Pinpoint the cell where the given text exists, returning its (x, y) midpoint coordinate. 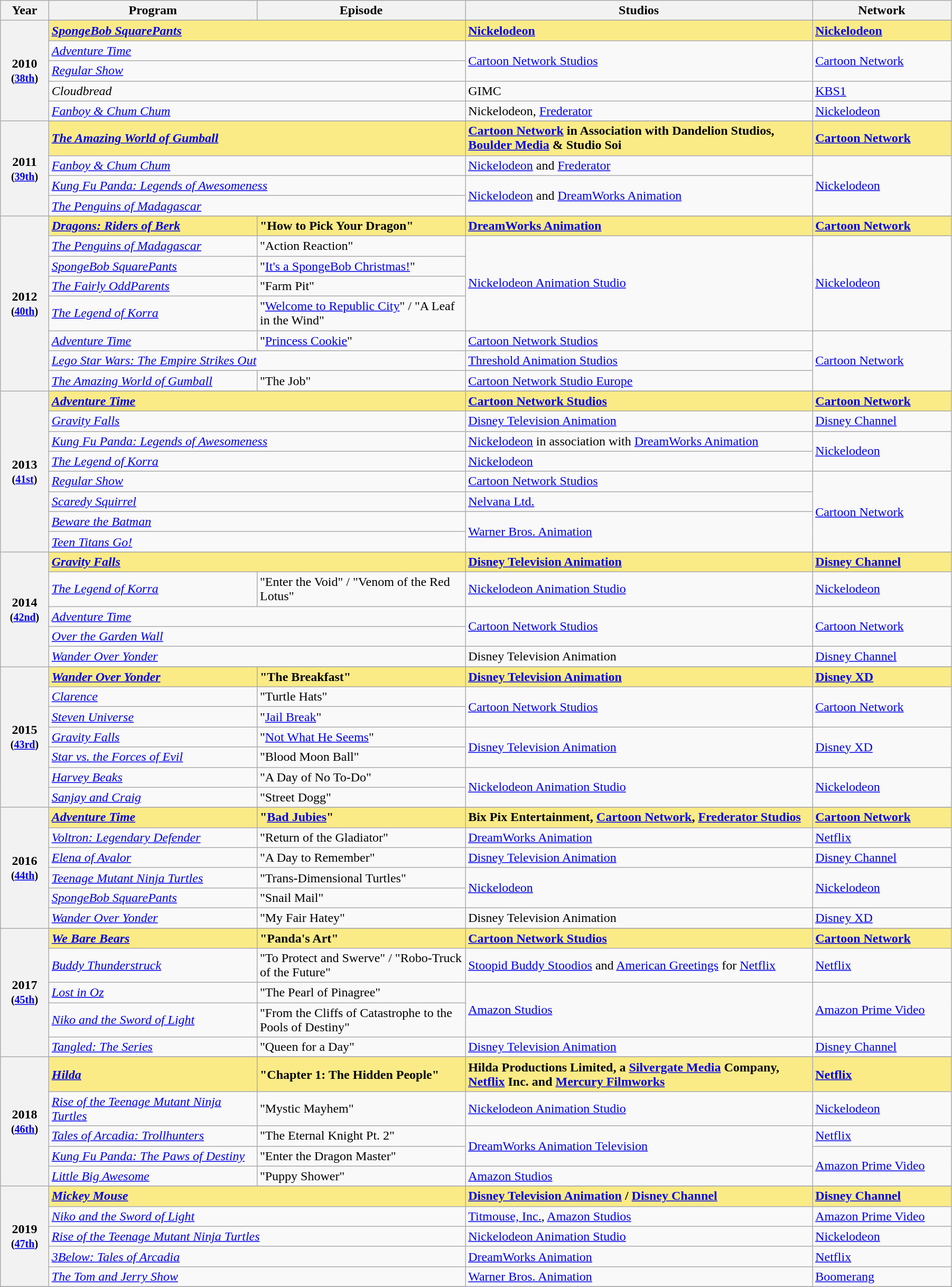
"Turtle Hats" (361, 697)
DreamWorks Animation Television (639, 1146)
Cartoon Network in Association with Dandelion Studios, Boulder Media & Studio Soi (639, 138)
Network (882, 11)
Lego Star Wars: The Empire Strikes Out (257, 361)
"Panda's Art" (361, 938)
Episode (361, 11)
Sanjay and Craig (153, 797)
2012 (40th) (25, 303)
Kung Fu Panda: The Paws of Destiny (153, 1156)
"The Pearl of Pinagree" (361, 993)
Dragons: Riders of Berk (153, 226)
Buddy Thunderstruck (153, 966)
Teenage Mutant Ninja Turtles (153, 878)
3Below: Tales of Arcadia (257, 1256)
Hilda Productions Limited, a Silvergate Media Company, Netflix Inc. and Mercury Filmworks (639, 1075)
2019 (47th) (25, 1236)
"My Fair Hatey" (361, 918)
"A Day of No To-Do" (361, 777)
Studios (639, 11)
Harvey Beaks (153, 777)
2014 (42nd) (25, 609)
"Welcome to Republic City" / "A Leaf in the Wind" (361, 314)
Cloudbread (257, 91)
Hilda (153, 1075)
2016 (44th) (25, 868)
"Puppy Shower" (361, 1176)
"Princess Cookie" (361, 341)
Tales of Arcadia: Trollhunters (153, 1136)
"It's a SpongeBob Christmas!" (361, 266)
Star vs. the Forces of Evil (153, 757)
Beware the Batman (257, 521)
"To Protect and Swerve" / "Robo-Truck of the Future" (361, 966)
"Snail Mail" (361, 898)
"Return of the Gladiator" (361, 837)
"How to Pick Your Dragon" (361, 226)
We Bare Bears (153, 938)
Stoopid Buddy Stoodios and American Greetings for Netflix (639, 966)
2018 (46th) (25, 1122)
Nelvana Ltd. (639, 501)
"Street Dogg" (361, 797)
"The Job" (361, 381)
Elena of Avalor (153, 857)
Steven Universe (153, 717)
"A Day to Remember" (361, 857)
Nickelodeon and Frederator (639, 165)
2017 (45th) (25, 992)
Clarence (153, 697)
"Jail Break" (361, 717)
2011 (39th) (25, 168)
Threshold Animation Studios (639, 361)
2013 (41st) (25, 471)
Mickey Mouse (257, 1196)
KBS1 (882, 91)
Titmouse, Inc., Amazon Studios (639, 1216)
Over the Garden Wall (257, 637)
"Enter the Void" / "Venom of the Red Lotus" (361, 589)
Disney Television Animation / Disney Channel (639, 1196)
Teen Titans Go! (257, 542)
Tangled: The Series (153, 1047)
"The Breakfast" (361, 677)
Year (25, 11)
Boomerang (882, 1276)
"Trans-Dimensional Turtles" (361, 878)
Bix Pix Entertainment, Cartoon Network, Frederator Studios (639, 817)
"Action Reaction" (361, 246)
"Chapter 1: The Hidden People" (361, 1075)
"Bad Jubies" (361, 817)
"From the Cliffs of Catastrophe to the Pools of Destiny" (361, 1020)
2015 (43rd) (25, 737)
Nickelodeon, Frederator (639, 111)
Cartoon Network Studio Europe (639, 381)
Nickelodeon and DreamWorks Animation (639, 195)
"Queen for a Day" (361, 1047)
Little Big Awesome (153, 1176)
Scaredy Squirrel (257, 501)
"Farm Pit" (361, 286)
"Mystic Mayhem" (361, 1108)
Lost in Oz (153, 993)
Nickelodeon in association with DreamWorks Animation (639, 441)
"Blood Moon Ball" (361, 757)
"Enter the Dragon Master" (361, 1156)
2010 (38th) (25, 71)
Program (153, 11)
"Not What He Seems" (361, 737)
"The Eternal Knight Pt. 2" (361, 1136)
GIMC (639, 91)
The Tom and Jerry Show (257, 1276)
The Fairly OddParents (153, 286)
Voltron: Legendary Defender (153, 837)
